Return the (X, Y) coordinate for the center point of the cell that contains the specified text.  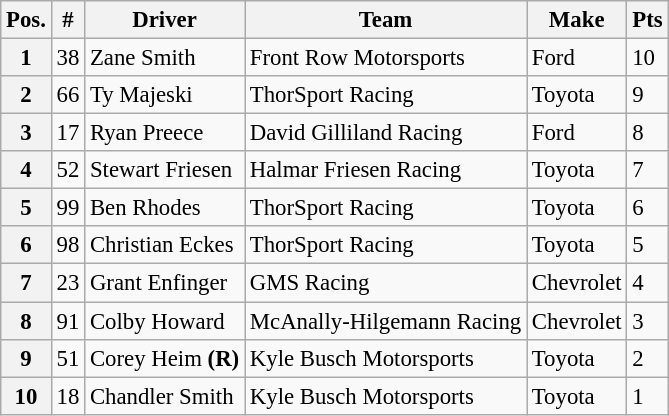
# (68, 20)
99 (68, 208)
Chandler Smith (165, 396)
Ty Majeski (165, 95)
38 (68, 58)
18 (68, 396)
52 (68, 170)
Driver (165, 20)
Pos. (26, 20)
Make (576, 20)
66 (68, 95)
David Gilliland Racing (385, 133)
Colby Howard (165, 321)
Grant Enfinger (165, 283)
Team (385, 20)
23 (68, 283)
Halmar Friesen Racing (385, 170)
Ben Rhodes (165, 208)
Zane Smith (165, 58)
Front Row Motorsports (385, 58)
91 (68, 321)
Christian Eckes (165, 245)
Ryan Preece (165, 133)
17 (68, 133)
Pts (648, 20)
Stewart Friesen (165, 170)
51 (68, 358)
98 (68, 245)
Corey Heim (R) (165, 358)
McAnally-Hilgemann Racing (385, 321)
GMS Racing (385, 283)
